From the cell containing the given text, extract its center point as [x, y] coordinate. 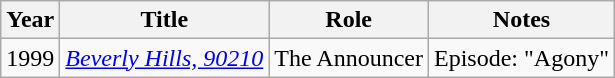
Year [30, 20]
Role [349, 20]
Episode: "Agony" [522, 58]
Notes [522, 20]
The Announcer [349, 58]
Beverly Hills, 90210 [164, 58]
Title [164, 20]
1999 [30, 58]
